From the cell containing the given text, extract its center point as [x, y] coordinate. 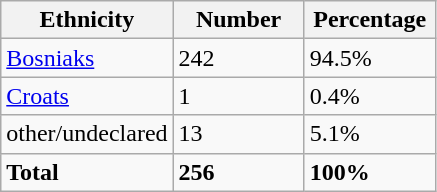
Total [87, 172]
Percentage [370, 20]
0.4% [370, 96]
5.1% [370, 134]
256 [238, 172]
Ethnicity [87, 20]
other/undeclared [87, 134]
13 [238, 134]
100% [370, 172]
Croats [87, 96]
Number [238, 20]
Bosniaks [87, 58]
94.5% [370, 58]
242 [238, 58]
1 [238, 96]
